Return (x, y) of the center of cell containing provided text 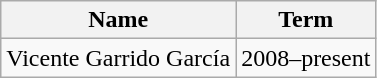
2008–present (306, 58)
Term (306, 20)
Vicente Garrido García (118, 58)
Name (118, 20)
